Determine the (x, y) coordinate at the center of the cell enclosing the given text.  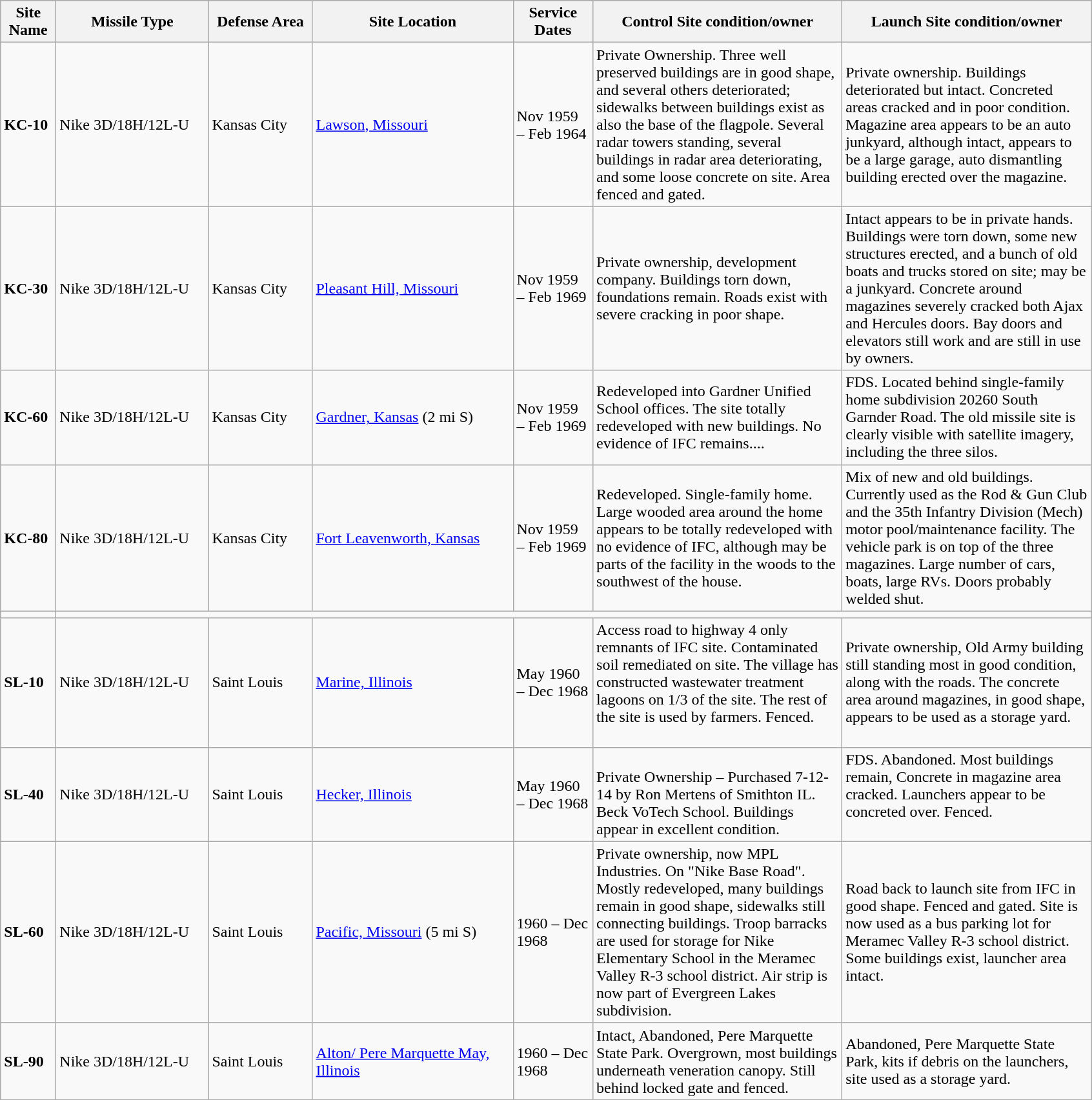
KC-80 (28, 538)
Missile Type (132, 22)
Marine, Illinois (413, 683)
Private ownership, development company. Buildings torn down, foundations remain. Roads exist with severe cracking in poor shape. (718, 288)
KC-30 (28, 288)
SL-10 (28, 683)
FDS. Abandoned. Most buildings remain, Concrete in magazine area cracked. Launchers appear to be concreted over. Fenced. (967, 794)
Fort Leavenworth, Kansas (413, 538)
Launch Site condition/owner (967, 22)
Intact, Abandoned, Pere Marquette State Park. Overgrown, most buildings underneath veneration canopy. Still behind locked gate and fenced. (718, 1061)
Service Dates (553, 22)
Defense Area (261, 22)
KC-60 (28, 417)
Lawson, Missouri (413, 125)
Private Ownership – Purchased 7-12-14 by Ron Mertens of Smithton IL. Beck VoTech School. Buildings appear in excellent condition. (718, 794)
Hecker, Illinois (413, 794)
Redeveloped into Gardner Unified School offices. The site totally redeveloped with new buildings. No evidence of IFC remains.... (718, 417)
SL-60 (28, 932)
Pleasant Hill, Missouri (413, 288)
Site Location (413, 22)
Nov 1959 – Feb 1964 (553, 125)
KC-10 (28, 125)
Gardner, Kansas (2 mi S) (413, 417)
Pacific, Missouri (5 mi S) (413, 932)
Site Name (28, 22)
Control Site condition/owner (718, 22)
SL-90 (28, 1061)
Alton/ Pere Marquette May, Illinois (413, 1061)
Abandoned, Pere Marquette State Park, kits if debris on the launchers, site used as a storage yard. (967, 1061)
SL-40 (28, 794)
